Capture the cell that displays the provided text and extract its [x, y] central coordinate. 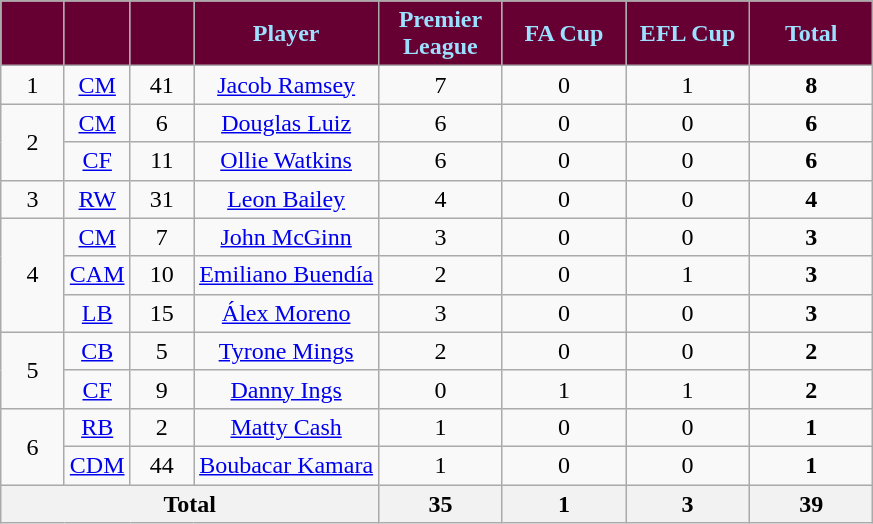
CDM [97, 465]
44 [162, 465]
Álex Moreno [286, 313]
CAM [97, 275]
RW [97, 199]
Premier League [441, 34]
RB [97, 427]
15 [162, 313]
Leon Bailey [286, 199]
Emiliano Buendía [286, 275]
Douglas Luiz [286, 123]
John McGinn [286, 237]
41 [162, 85]
11 [162, 161]
39 [811, 503]
FA Cup [564, 34]
CB [97, 351]
Tyrone Mings [286, 351]
8 [811, 85]
Danny Ings [286, 389]
31 [162, 199]
Matty Cash [286, 427]
Ollie Watkins [286, 161]
LB [97, 313]
EFL Cup [688, 34]
Player [286, 34]
Jacob Ramsey [286, 85]
Boubacar Kamara [286, 465]
35 [441, 503]
10 [162, 275]
9 [162, 389]
